Identify which cell holds the provided text, then report its (x, y) central coordinate. 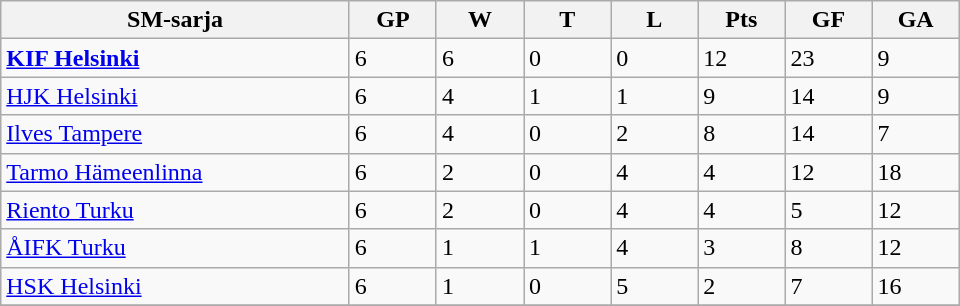
18 (916, 172)
HSK Helsinki (176, 286)
SM-sarja (176, 20)
GA (916, 20)
Riento Turku (176, 210)
L (654, 20)
W (480, 20)
HJK Helsinki (176, 96)
GP (392, 20)
3 (742, 248)
GF (828, 20)
ÅIFK Turku (176, 248)
16 (916, 286)
KIF Helsinki (176, 58)
Pts (742, 20)
Ilves Tampere (176, 134)
23 (828, 58)
Tarmo Hämeenlinna (176, 172)
T (568, 20)
